Output the [x, y] coordinate of the center of the cell containing the given text.  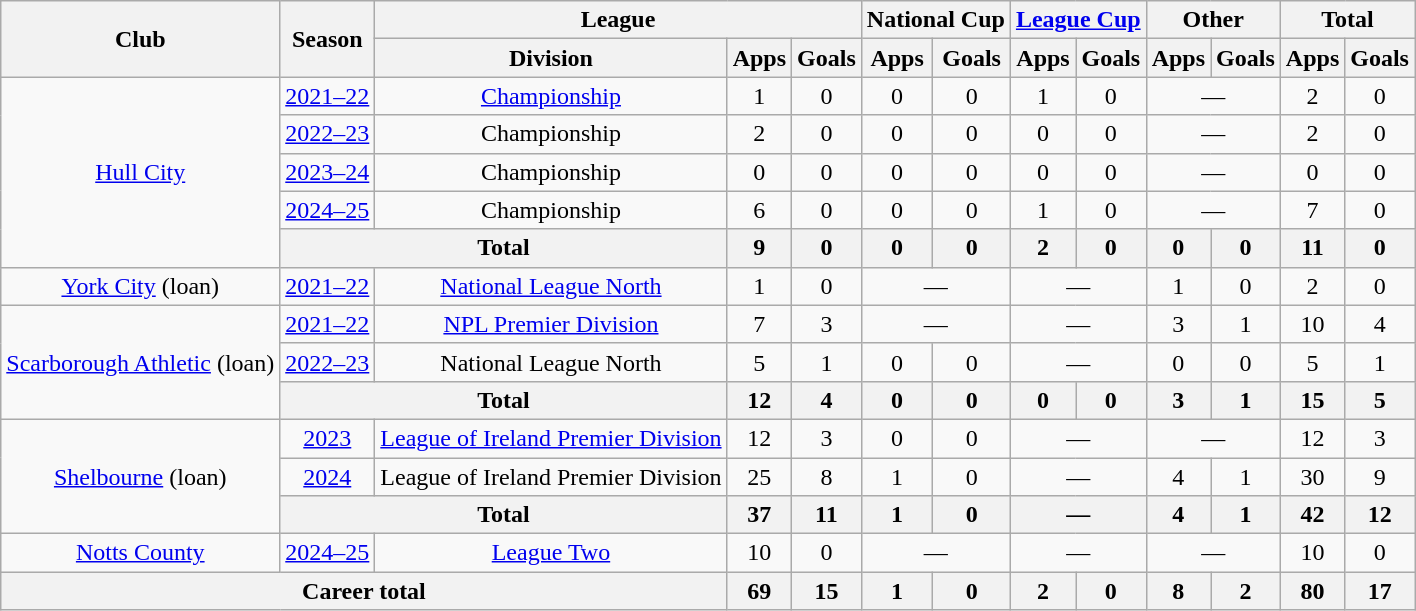
League Cup [1078, 20]
Hull City [140, 172]
Club [140, 39]
17 [1380, 591]
69 [759, 591]
York City (loan) [140, 286]
Season [328, 39]
NPL Premier Division [551, 324]
Other [1213, 20]
80 [1312, 591]
2023–24 [328, 172]
Scarborough Athletic (loan) [140, 362]
30 [1312, 477]
National Cup [936, 20]
37 [759, 515]
League [618, 20]
Shelbourne (loan) [140, 476]
League Two [551, 553]
42 [1312, 515]
25 [759, 477]
2024 [328, 477]
Notts County [140, 553]
Career total [364, 591]
6 [759, 210]
Division [551, 58]
2023 [328, 438]
